Return [x, y] of the center of cell containing provided text 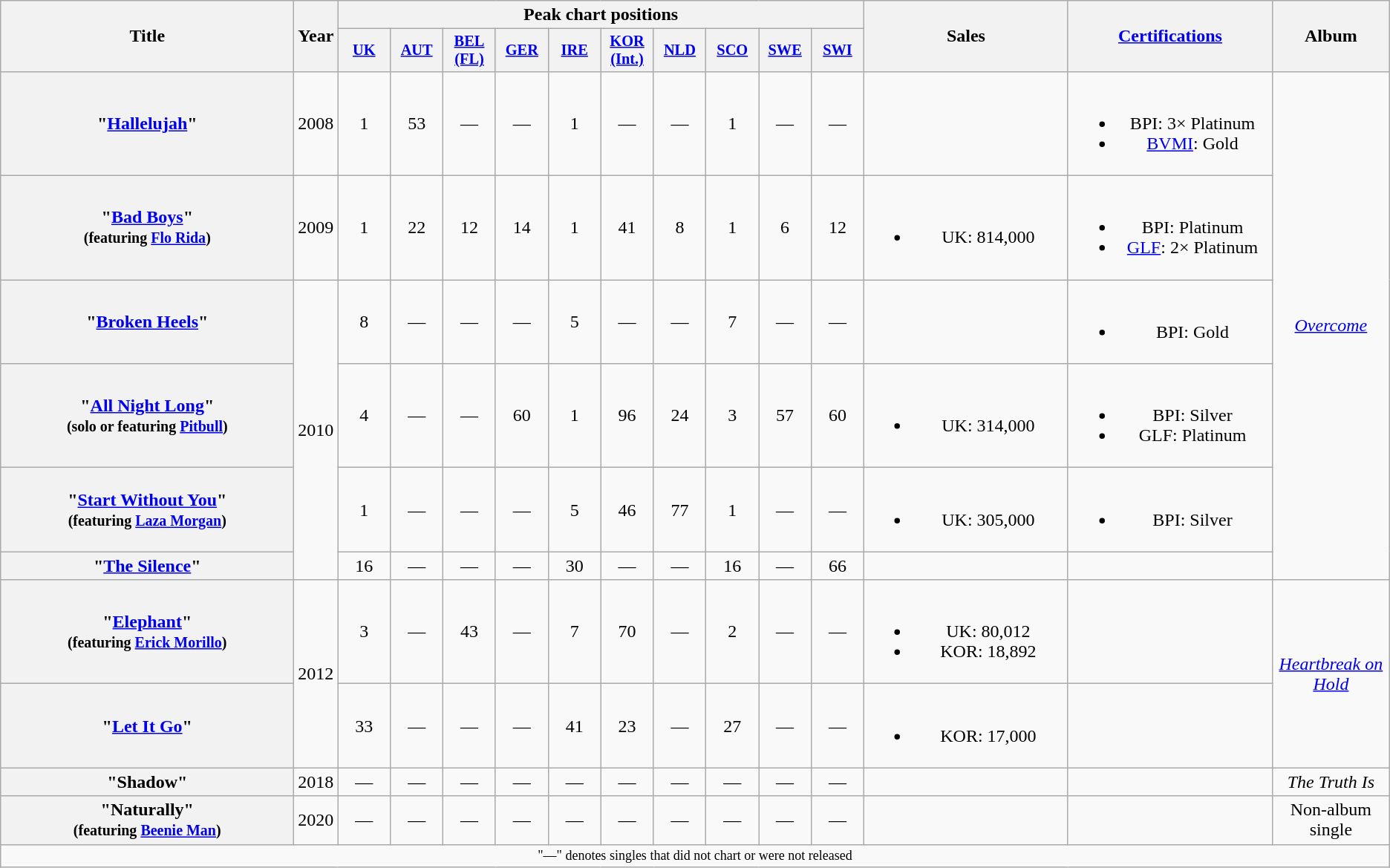
"All Night Long"(solo or featuring Pitbull) [147, 416]
2012 [316, 674]
"Broken Heels" [147, 322]
Album [1331, 36]
"Hallelujah" [147, 123]
BPI: PlatinumGLF: 2× Platinum [1170, 228]
Heartbreak on Hold [1331, 674]
UK: 814,000 [965, 228]
"Naturally"(featuring Beenie Man) [147, 820]
2 [732, 632]
UK: 314,000 [965, 416]
"Elephant"(featuring Erick Morillo) [147, 632]
Peak chart positions [601, 15]
2009 [316, 228]
SWE [786, 50]
2010 [316, 430]
The Truth Is [1331, 782]
SCO [732, 50]
GER [521, 50]
IRE [575, 50]
77 [680, 509]
BEL(FL) [469, 50]
"Let It Go" [147, 726]
70 [627, 632]
SWI [838, 50]
Overcome [1331, 325]
AUT [417, 50]
66 [838, 566]
24 [680, 416]
"—" denotes singles that did not chart or were not released [695, 855]
2020 [316, 820]
KOR: 17,000 [965, 726]
Non-album single [1331, 820]
Year [316, 36]
33 [364, 726]
UK: 80,012KOR: 18,892 [965, 632]
BPI: Silver [1170, 509]
57 [786, 416]
14 [521, 228]
2008 [316, 123]
2018 [316, 782]
96 [627, 416]
53 [417, 123]
Certifications [1170, 36]
"The Silence" [147, 566]
"Start Without You"(featuring Laza Morgan) [147, 509]
KOR (Int.) [627, 50]
BPI: SilverGLF: Platinum [1170, 416]
Title [147, 36]
30 [575, 566]
"Shadow" [147, 782]
BPI: Gold [1170, 322]
23 [627, 726]
46 [627, 509]
NLD [680, 50]
6 [786, 228]
UK: 305,000 [965, 509]
22 [417, 228]
Sales [965, 36]
43 [469, 632]
27 [732, 726]
BPI: 3× PlatinumBVMI: Gold [1170, 123]
"Bad Boys"(featuring Flo Rida) [147, 228]
4 [364, 416]
UK [364, 50]
